Return the (x, y) coordinate for the center point of the cell that contains the specified text.  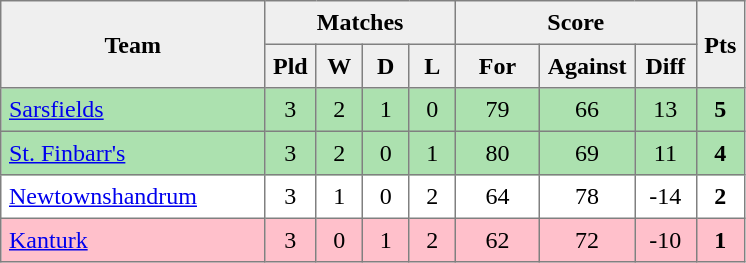
Against (586, 66)
Pld (290, 66)
St. Finbarr's (133, 153)
For (497, 66)
Team (133, 44)
64 (497, 197)
D (385, 66)
5 (720, 110)
Score (576, 23)
80 (497, 153)
11 (666, 153)
W (339, 66)
Diff (666, 66)
-10 (666, 240)
L (432, 66)
62 (497, 240)
66 (586, 110)
79 (497, 110)
69 (586, 153)
-14 (666, 197)
Pts (720, 44)
78 (586, 197)
4 (720, 153)
Matches (360, 23)
Newtownshandrum (133, 197)
13 (666, 110)
Sarsfields (133, 110)
Kanturk (133, 240)
72 (586, 240)
